Extract the (X, Y) coordinate from the center of the cell holding the provided text.  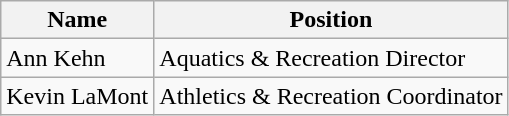
Athletics & Recreation Coordinator (331, 96)
Kevin LaMont (78, 96)
Aquatics & Recreation Director (331, 58)
Name (78, 20)
Position (331, 20)
Ann Kehn (78, 58)
